Search for the cell housing the specified text and yield its [x, y] center coordinate. 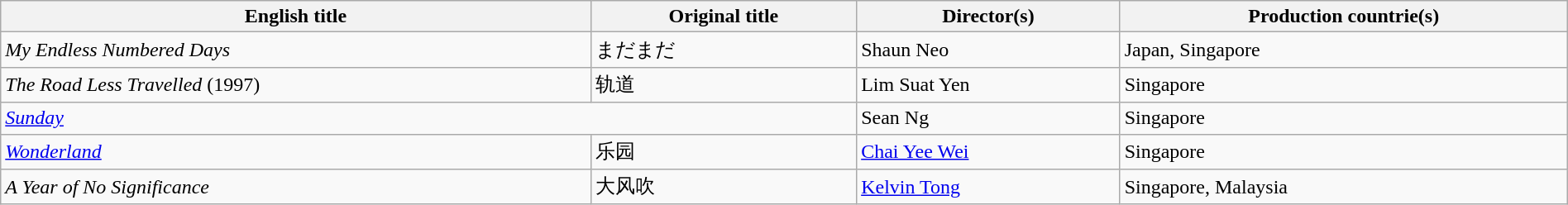
轨道 [723, 84]
A Year of No Significance [296, 187]
大风吹 [723, 187]
The Road Less Travelled (1997) [296, 84]
Chai Yee Wei [989, 152]
Sunday [428, 118]
Wonderland [296, 152]
Japan, Singapore [1343, 50]
乐园 [723, 152]
Singapore, Malaysia [1343, 187]
Shaun Neo [989, 50]
Production countrie(s) [1343, 17]
Original title [723, 17]
Lim Suat Yen [989, 84]
まだまだ [723, 50]
Sean Ng [989, 118]
Director(s) [989, 17]
English title [296, 17]
My Endless Numbered Days [296, 50]
Kelvin Tong [989, 187]
